Pinpoint the cell where the given text exists, returning its [X, Y] midpoint coordinate. 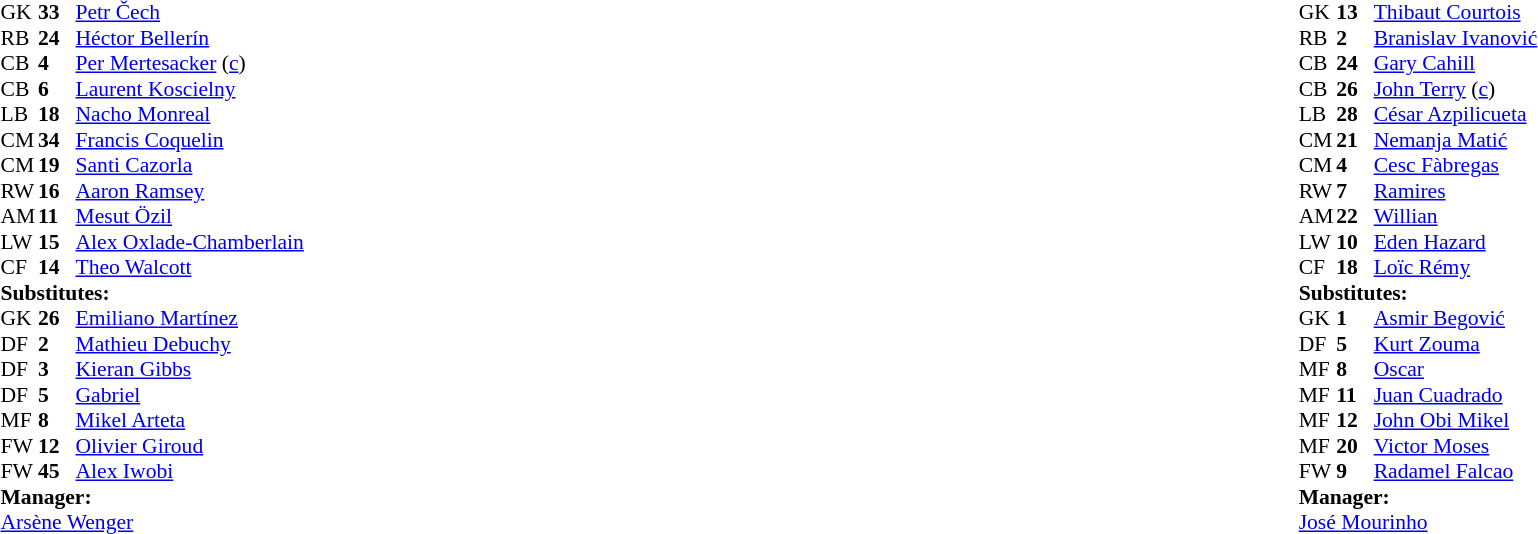
Alex Iwobi [190, 471]
16 [57, 191]
John Terry (c) [1456, 89]
John Obi Mikel [1456, 421]
14 [57, 267]
10 [1355, 242]
Thibaut Courtois [1456, 13]
Victor Moses [1456, 446]
Héctor Bellerín [190, 38]
Kieran Gibbs [190, 369]
Eden Hazard [1456, 242]
22 [1355, 217]
Mathieu Debuchy [190, 344]
Nacho Monreal [190, 115]
Alex Oxlade-Chamberlain [190, 242]
3 [57, 369]
Emiliano Martínez [190, 319]
Laurent Koscielny [190, 89]
Aaron Ramsey [190, 191]
Asmir Begović [1456, 319]
19 [57, 165]
Petr Čech [190, 13]
Per Mertesacker (c) [190, 63]
Loïc Rémy [1456, 267]
20 [1355, 446]
Radamel Falcao [1456, 471]
Theo Walcott [190, 267]
9 [1355, 471]
Juan Cuadrado [1456, 395]
Gabriel [190, 395]
33 [57, 13]
7 [1355, 191]
Willian [1456, 217]
Branislav Ivanović [1456, 38]
15 [57, 242]
Francis Coquelin [190, 140]
Kurt Zouma [1456, 344]
6 [57, 89]
45 [57, 471]
34 [57, 140]
28 [1355, 115]
Ramires [1456, 191]
13 [1355, 13]
Santi Cazorla [190, 165]
Gary Cahill [1456, 63]
Mesut Özil [190, 217]
Cesc Fàbregas [1456, 165]
Nemanja Matić [1456, 140]
1 [1355, 319]
21 [1355, 140]
Mikel Arteta [190, 421]
Olivier Giroud [190, 446]
Oscar [1456, 369]
César Azpilicueta [1456, 115]
